Return the (X, Y) coordinate for the center point of the cell that contains the specified text.  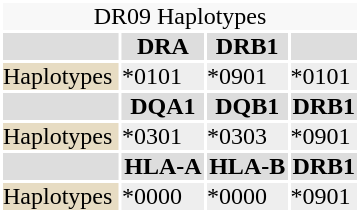
*0301 (163, 136)
DRA (163, 46)
DQA1 (163, 106)
DQB1 (248, 106)
HLA-A (163, 166)
HLA-B (248, 166)
*0303 (248, 136)
DR09 Haplotypes (180, 16)
